From the cell containing the given text, extract its center point as (X, Y) coordinate. 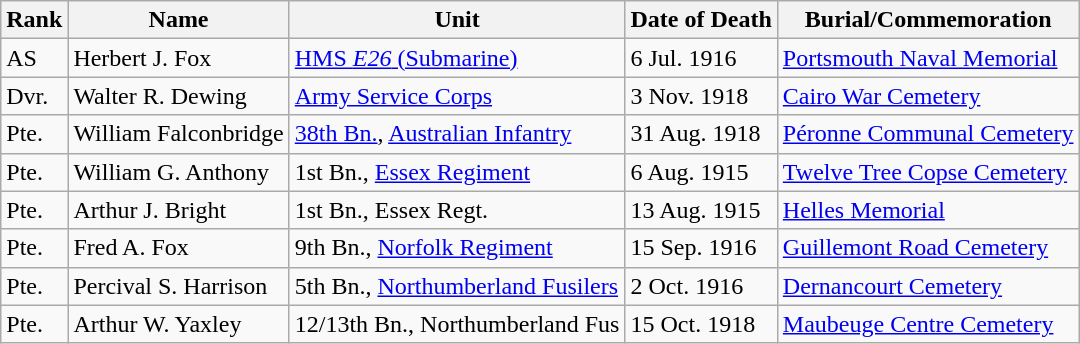
15 Oct. 1918 (701, 324)
Cairo War Cemetery (928, 96)
15 Sep. 1916 (701, 248)
3 Nov. 1918 (701, 96)
Dernancourt Cemetery (928, 286)
Helles Memorial (928, 210)
13 Aug. 1915 (701, 210)
Fred A. Fox (178, 248)
Name (178, 20)
Maubeuge Centre Cemetery (928, 324)
9th Bn., Norfolk Regiment (457, 248)
Péronne Communal Cemetery (928, 134)
Army Service Corps (457, 96)
Date of Death (701, 20)
Rank (34, 20)
Dvr. (34, 96)
Burial/Commemoration (928, 20)
31 Aug. 1918 (701, 134)
Arthur W. Yaxley (178, 324)
William G. Anthony (178, 172)
6 Aug. 1915 (701, 172)
6 Jul. 1916 (701, 58)
AS (34, 58)
HMS E26 (Submarine) (457, 58)
Twelve Tree Copse Cemetery (928, 172)
William Falconbridge (178, 134)
Unit (457, 20)
Portsmouth Naval Memorial (928, 58)
12/13th Bn., Northumberland Fus (457, 324)
38th Bn., Australian Infantry (457, 134)
2 Oct. 1916 (701, 286)
Percival S. Harrison (178, 286)
Arthur J. Bright (178, 210)
5th Bn., Northumberland Fusilers (457, 286)
Walter R. Dewing (178, 96)
Guillemont Road Cemetery (928, 248)
Herbert J. Fox (178, 58)
1st Bn., Essex Regiment (457, 172)
1st Bn., Essex Regt. (457, 210)
